Provide the [x, y] coordinate of the cell's center where the given text is located.  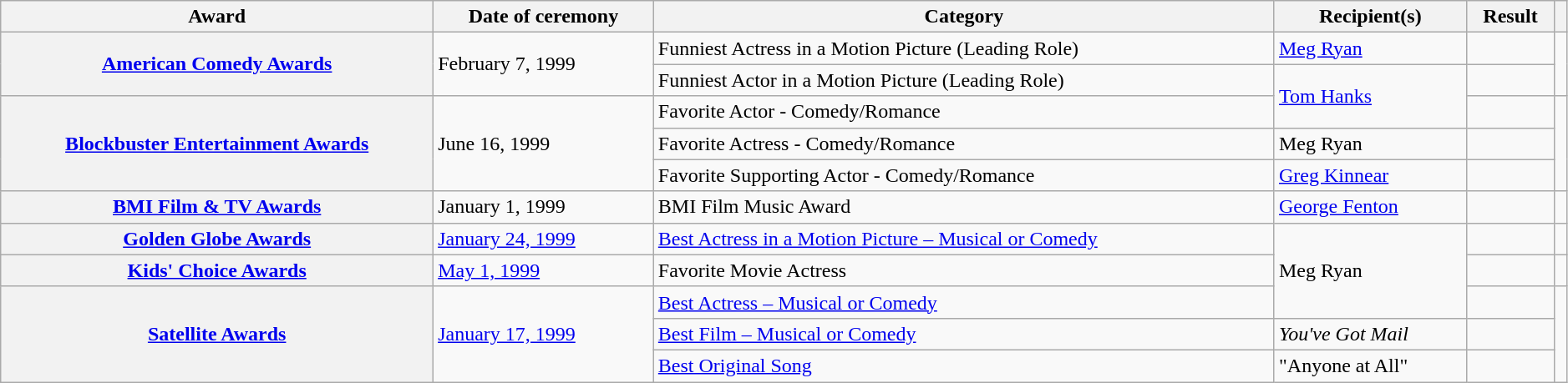
January 17, 1999 [544, 334]
Favorite Actor - Comedy/Romance [964, 112]
Result [1510, 17]
"Anyone at All" [1370, 365]
American Comedy Awards [217, 64]
Golden Globe Awards [217, 239]
Date of ceremony [544, 17]
Favorite Supporting Actor - Comedy/Romance [964, 175]
Satellite Awards [217, 334]
Recipient(s) [1370, 17]
June 16, 1999 [544, 144]
May 1, 1999 [544, 270]
Blockbuster Entertainment Awards [217, 144]
Funniest Actor in a Motion Picture (Leading Role) [964, 80]
You've Got Mail [1370, 334]
Category [964, 17]
Greg Kinnear [1370, 175]
Best Film – Musical or Comedy [964, 334]
January 24, 1999 [544, 239]
BMI Film Music Award [964, 207]
February 7, 1999 [544, 64]
George Fenton [1370, 207]
Best Actress – Musical or Comedy [964, 302]
Best Actress in a Motion Picture – Musical or Comedy [964, 239]
BMI Film & TV Awards [217, 207]
January 1, 1999 [544, 207]
Award [217, 17]
Tom Hanks [1370, 96]
Favorite Movie Actress [964, 270]
Favorite Actress - Comedy/Romance [964, 144]
Funniest Actress in a Motion Picture (Leading Role) [964, 48]
Kids' Choice Awards [217, 270]
Best Original Song [964, 365]
